From the cell containing the given text, extract its center point as (X, Y) coordinate. 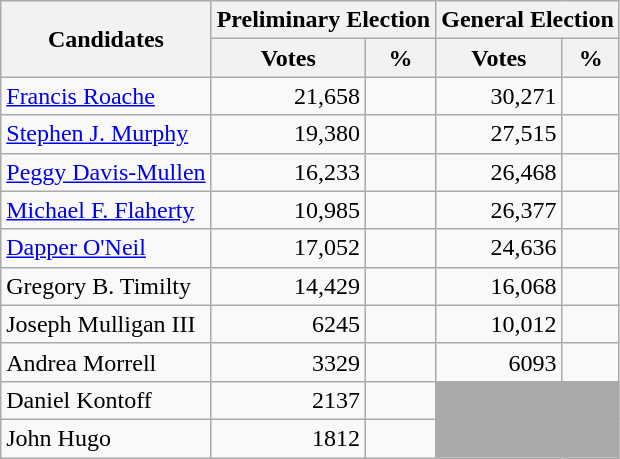
Stephen J. Murphy (106, 134)
Dapper O'Neil (106, 248)
16,068 (499, 286)
16,233 (288, 172)
6245 (288, 324)
Preliminary Election (324, 20)
Candidates (106, 39)
17,052 (288, 248)
Andrea Morrell (106, 362)
14,429 (288, 286)
10,012 (499, 324)
Joseph Mulligan III (106, 324)
10,985 (288, 210)
6093 (499, 362)
24,636 (499, 248)
John Hugo (106, 438)
26,468 (499, 172)
27,515 (499, 134)
21,658 (288, 96)
19,380 (288, 134)
26,377 (499, 210)
Gregory B. Timilty (106, 286)
Francis Roache (106, 96)
Daniel Kontoff (106, 400)
Michael F. Flaherty (106, 210)
2137 (288, 400)
30,271 (499, 96)
Peggy Davis-Mullen (106, 172)
General Election (528, 20)
3329 (288, 362)
1812 (288, 438)
